Provide the (x, y) coordinate of the cell's center where the given text is located.  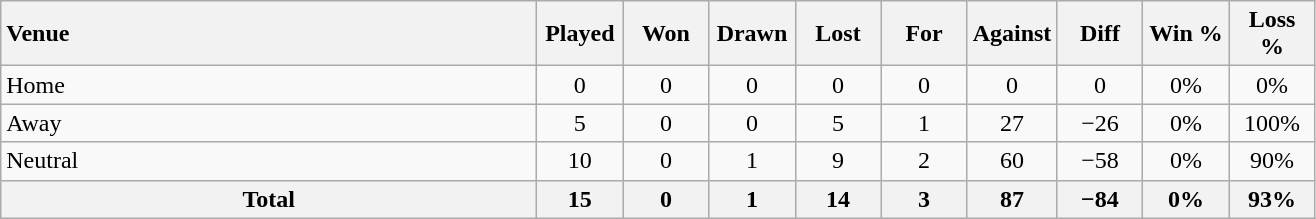
Total (269, 199)
90% (1272, 161)
60 (1012, 161)
Win % (1186, 34)
10 (580, 161)
−84 (1100, 199)
Against (1012, 34)
15 (580, 199)
Diff (1100, 34)
27 (1012, 123)
Played (580, 34)
9 (838, 161)
Venue (269, 34)
Drawn (752, 34)
Won (666, 34)
Away (269, 123)
3 (924, 199)
100% (1272, 123)
87 (1012, 199)
14 (838, 199)
93% (1272, 199)
For (924, 34)
Neutral (269, 161)
Lost (838, 34)
−26 (1100, 123)
−58 (1100, 161)
2 (924, 161)
Loss % (1272, 34)
Home (269, 85)
